Capture the cell that displays the provided text and extract its [X, Y] central coordinate. 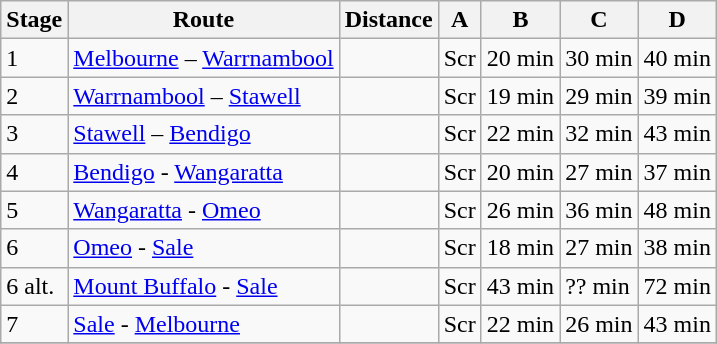
32 min [599, 134]
C [599, 20]
Mount Buffalo - Sale [204, 286]
5 [34, 210]
39 min [677, 96]
7 [34, 324]
18 min [520, 248]
?? min [599, 286]
Omeo - Sale [204, 248]
38 min [677, 248]
Melbourne – Warrnambool [204, 58]
72 min [677, 286]
30 min [599, 58]
29 min [599, 96]
48 min [677, 210]
Distance [388, 20]
Stawell – Bendigo [204, 134]
Route [204, 20]
36 min [599, 210]
B [520, 20]
Warrnambool – Stawell [204, 96]
3 [34, 134]
Stage [34, 20]
Sale - Melbourne [204, 324]
D [677, 20]
2 [34, 96]
19 min [520, 96]
4 [34, 172]
Wangaratta - Omeo [204, 210]
Bendigo - Wangaratta [204, 172]
1 [34, 58]
37 min [677, 172]
6 alt. [34, 286]
40 min [677, 58]
A [460, 20]
6 [34, 248]
